From the cell containing the given text, extract its center point as [x, y] coordinate. 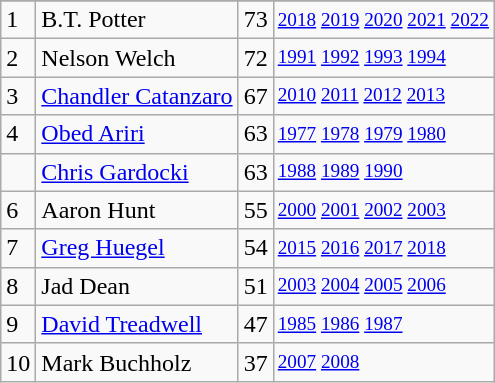
1977 1978 1979 1980 [383, 134]
47 [256, 324]
7 [18, 248]
Mark Buchholz [137, 362]
4 [18, 134]
8 [18, 286]
54 [256, 248]
B.T. Potter [137, 20]
6 [18, 210]
Chris Gardocki [137, 172]
David Treadwell [137, 324]
2000 2001 2002 2003 [383, 210]
9 [18, 324]
2018 2019 2020 2021 2022 [383, 20]
Jad Dean [137, 286]
55 [256, 210]
3 [18, 96]
67 [256, 96]
2015 2016 2017 2018 [383, 248]
2010 2011 2012 2013 [383, 96]
51 [256, 286]
2003 2004 2005 2006 [383, 286]
Aaron Hunt [137, 210]
1985 1986 1987 [383, 324]
1 [18, 20]
Greg Huegel [137, 248]
1988 1989 1990 [383, 172]
2007 2008 [383, 362]
2 [18, 58]
37 [256, 362]
10 [18, 362]
Chandler Catanzaro [137, 96]
Nelson Welch [137, 58]
1991 1992 1993 1994 [383, 58]
72 [256, 58]
73 [256, 20]
Obed Ariri [137, 134]
